Locate the cell with the specified text and output its [X, Y] center coordinate. 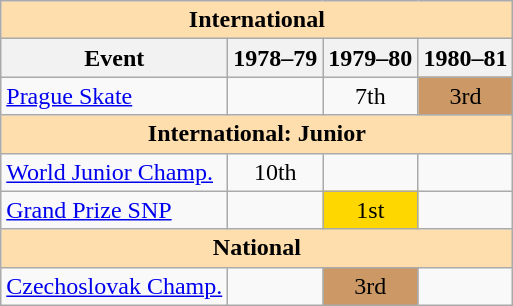
Event [114, 58]
Prague Skate [114, 96]
1st [370, 210]
Czechoslovak Champ. [114, 286]
1979–80 [370, 58]
1980–81 [466, 58]
Grand Prize SNP [114, 210]
World Junior Champ. [114, 172]
International: Junior [257, 134]
1978–79 [276, 58]
7th [370, 96]
10th [276, 172]
National [257, 248]
International [257, 20]
